Return (x, y) of the center of cell containing provided text 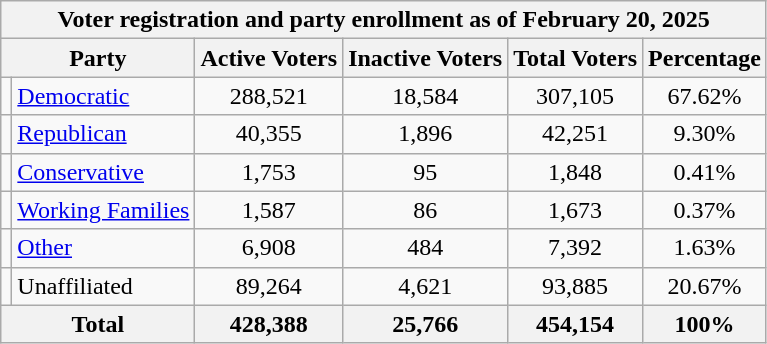
Other (104, 248)
Party (98, 58)
93,885 (576, 286)
25,766 (426, 324)
0.41% (705, 172)
1,587 (269, 210)
40,355 (269, 134)
Conservative (104, 172)
100% (705, 324)
42,251 (576, 134)
Voter registration and party enrollment as of February 20, 2025 (384, 20)
18,584 (426, 96)
67.62% (705, 96)
7,392 (576, 248)
Inactive Voters (426, 58)
86 (426, 210)
9.30% (705, 134)
89,264 (269, 286)
Active Voters (269, 58)
Percentage (705, 58)
1,673 (576, 210)
Working Families (104, 210)
1,896 (426, 134)
1.63% (705, 248)
95 (426, 172)
Unaffiliated (104, 286)
Democratic (104, 96)
288,521 (269, 96)
20.67% (705, 286)
Republican (104, 134)
6,908 (269, 248)
484 (426, 248)
Total Voters (576, 58)
4,621 (426, 286)
428,388 (269, 324)
0.37% (705, 210)
454,154 (576, 324)
1,753 (269, 172)
307,105 (576, 96)
Total (98, 324)
1,848 (576, 172)
